Detect which cell encompasses the target text, then output its [x, y] center coordinate. 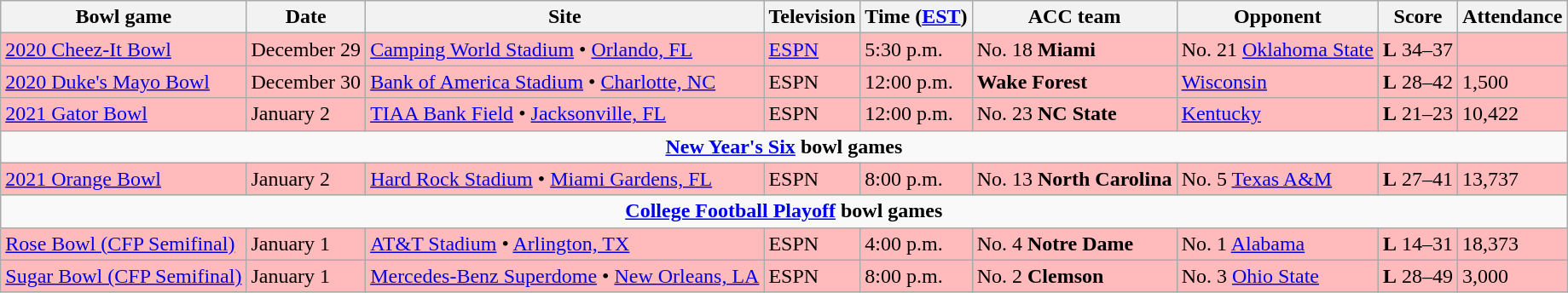
No. 13 North Carolina [1074, 179]
Rose Bowl (CFP Semifinal) [124, 244]
Television [812, 17]
College Football Playoff bowl games [784, 211]
Camping World Stadium • Orlando, FL [564, 49]
10,422 [1513, 114]
5:30 p.m. [916, 49]
Attendance [1513, 17]
No. 23 NC State [1074, 114]
TIAA Bank Field • Jacksonville, FL [564, 114]
Kentucky [1277, 114]
Time (EST) [916, 17]
Bank of America Stadium • Charlotte, NC [564, 82]
L 34–37 [1417, 49]
L 21–23 [1417, 114]
Date [306, 17]
4:00 p.m. [916, 244]
3,000 [1513, 276]
Hard Rock Stadium • Miami Gardens, FL [564, 179]
ACC team [1074, 17]
Wisconsin [1277, 82]
New Year's Six bowl games [784, 146]
No. 21 Oklahoma State [1277, 49]
No. 1 Alabama [1277, 244]
L 27–41 [1417, 179]
Site [564, 17]
L 28–42 [1417, 82]
1,500 [1513, 82]
No. 5 Texas A&M [1277, 179]
2021 Orange Bowl [124, 179]
13,737 [1513, 179]
18,373 [1513, 244]
December 29 [306, 49]
Score [1417, 17]
2021 Gator Bowl [124, 114]
No. 2 Clemson [1074, 276]
AT&T Stadium • Arlington, TX [564, 244]
Mercedes-Benz Superdome • New Orleans, LA [564, 276]
2020 Duke's Mayo Bowl [124, 82]
Wake Forest [1074, 82]
No. 18 Miami [1074, 49]
2020 Cheez-It Bowl [124, 49]
Opponent [1277, 17]
L 14–31 [1417, 244]
Bowl game [124, 17]
Sugar Bowl (CFP Semifinal) [124, 276]
December 30 [306, 82]
L 28–49 [1417, 276]
No. 4 Notre Dame [1074, 244]
No. 3 Ohio State [1277, 276]
